Determine the [x, y] coordinate at the center of the cell enclosing the given text.  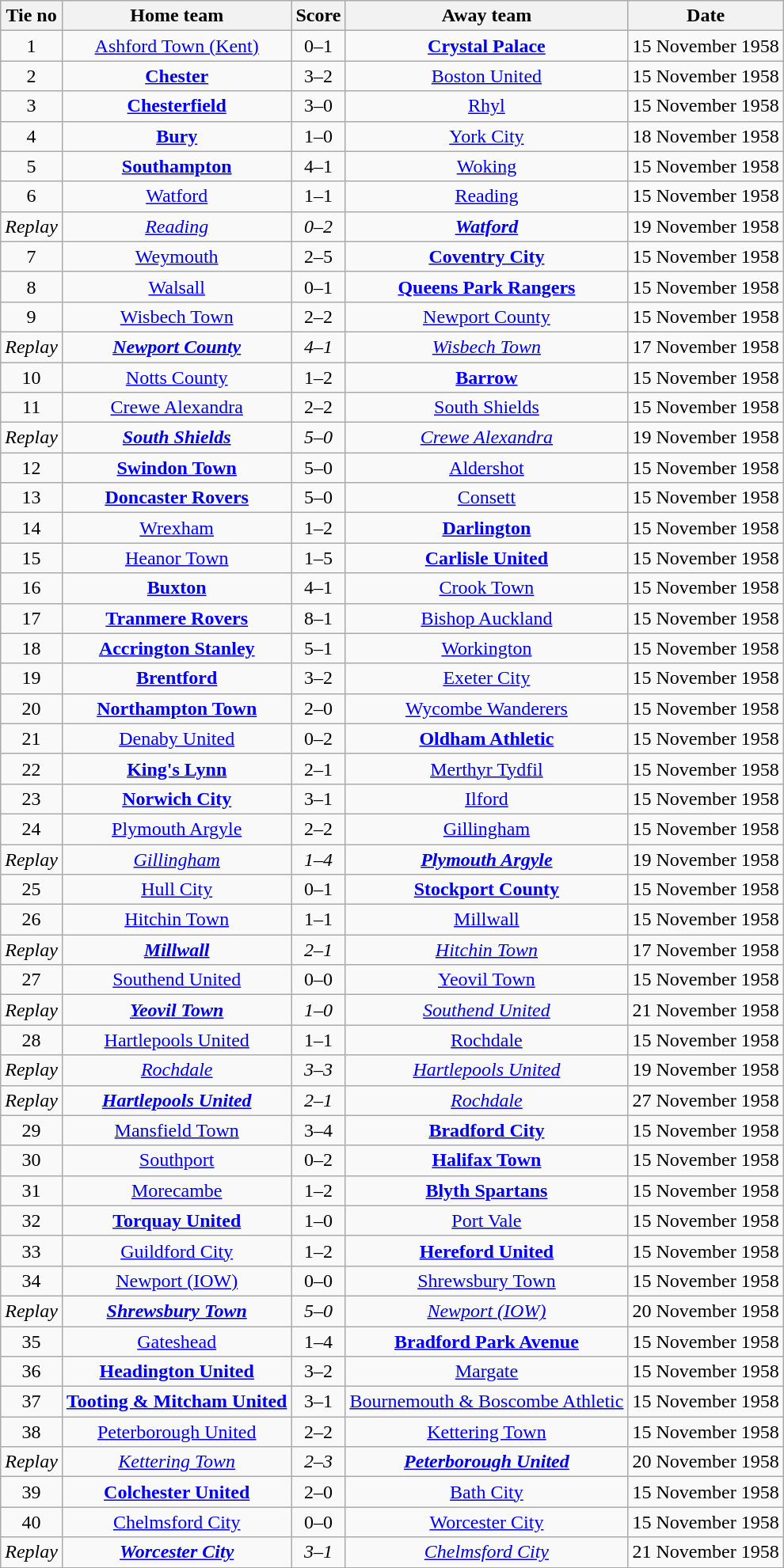
Southport [177, 1160]
22 [32, 769]
Bury [177, 136]
8 [32, 287]
16 [32, 588]
30 [32, 1160]
Weymouth [177, 256]
34 [32, 1281]
29 [32, 1130]
Tranmere Rovers [177, 618]
Ilford [486, 799]
Woking [486, 166]
14 [32, 528]
Oldham Athletic [486, 738]
13 [32, 498]
Northampton Town [177, 708]
Margate [486, 1372]
11 [32, 408]
Exeter City [486, 678]
Tooting & Mitcham United [177, 1402]
Coventry City [486, 256]
3–3 [318, 1070]
Crook Town [486, 588]
17 [32, 618]
35 [32, 1342]
Morecambe [177, 1190]
Doncaster Rovers [177, 498]
36 [32, 1372]
Merthyr Tydfil [486, 769]
Torquay United [177, 1221]
18 November 1958 [706, 136]
Accrington Stanley [177, 648]
Port Vale [486, 1221]
39 [32, 1492]
Ashford Town (Kent) [177, 46]
1–5 [318, 558]
27 November 1958 [706, 1100]
Brentford [177, 678]
Consett [486, 498]
Bradford City [486, 1130]
Home team [177, 16]
Walsall [177, 287]
Carlisle United [486, 558]
3–4 [318, 1130]
Chester [177, 76]
Bishop Auckland [486, 618]
Hull City [177, 890]
40 [32, 1522]
Bradford Park Avenue [486, 1342]
5–1 [318, 648]
4 [32, 136]
38 [32, 1432]
Blyth Spartans [486, 1190]
5 [32, 166]
Mansfield Town [177, 1130]
2–5 [318, 256]
2–3 [318, 1462]
Workington [486, 648]
10 [32, 378]
Darlington [486, 528]
20 [32, 708]
12 [32, 468]
Stockport County [486, 890]
Wycombe Wanderers [486, 708]
32 [32, 1221]
Headington United [177, 1372]
28 [32, 1040]
18 [32, 648]
Guildford City [177, 1251]
3 [32, 106]
Wrexham [177, 528]
Heanor Town [177, 558]
Bath City [486, 1492]
Colchester United [177, 1492]
Date [706, 16]
Aldershot [486, 468]
6 [32, 196]
York City [486, 136]
15 [32, 558]
Buxton [177, 588]
2 [32, 76]
33 [32, 1251]
25 [32, 890]
31 [32, 1190]
Boston United [486, 76]
23 [32, 799]
Norwich City [177, 799]
Swindon Town [177, 468]
King's Lynn [177, 769]
Southampton [177, 166]
37 [32, 1402]
3–0 [318, 106]
Chesterfield [177, 106]
Score [318, 16]
Denaby United [177, 738]
1 [32, 46]
Queens Park Rangers [486, 287]
Barrow [486, 378]
Tie no [32, 16]
26 [32, 920]
9 [32, 317]
24 [32, 829]
19 [32, 678]
Rhyl [486, 106]
Notts County [177, 378]
27 [32, 980]
Gateshead [177, 1342]
Hereford United [486, 1251]
7 [32, 256]
Away team [486, 16]
8–1 [318, 618]
Halifax Town [486, 1160]
Bournemouth & Boscombe Athletic [486, 1402]
Crystal Palace [486, 46]
21 [32, 738]
